Provide the (x, y) coordinate of the cell's center where the given text is located.  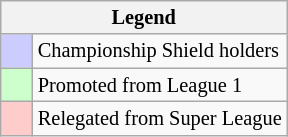
Relegated from Super League (160, 118)
Legend (144, 17)
Championship Shield holders (160, 51)
Promoted from League 1 (160, 85)
